Return the (x, y) coordinate for the center point of the cell that contains the specified text.  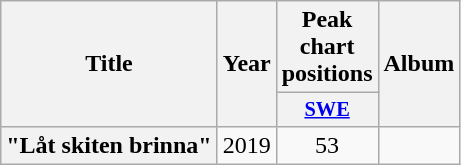
53 (327, 145)
SWE (327, 110)
"Låt skiten brinna" (109, 145)
2019 (246, 145)
Peak chart positions (327, 47)
Year (246, 64)
Title (109, 64)
Album (419, 64)
